Detect which cell encompasses the target text, then output its (X, Y) center coordinate. 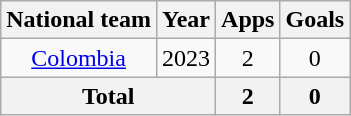
Apps (248, 20)
2023 (186, 58)
Total (108, 96)
Colombia (79, 58)
Year (186, 20)
National team (79, 20)
Goals (315, 20)
